From the cell containing the given text, extract its center point as [x, y] coordinate. 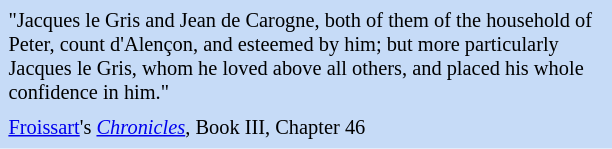
Froissart's Chronicles, Book III, Chapter 46 [306, 128]
